Search for the cell housing the specified text and yield its [x, y] center coordinate. 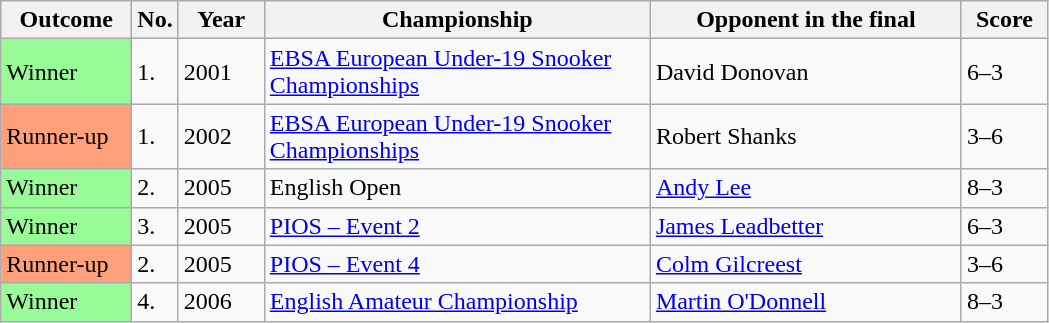
2002 [221, 136]
PIOS – Event 2 [457, 226]
Score [1004, 20]
Outcome [66, 20]
English Open [457, 188]
English Amateur Championship [457, 302]
Championship [457, 20]
Andy Lee [806, 188]
Opponent in the final [806, 20]
No. [155, 20]
Martin O'Donnell [806, 302]
Robert Shanks [806, 136]
3. [155, 226]
2006 [221, 302]
Colm Gilcreest [806, 264]
PIOS – Event 4 [457, 264]
4. [155, 302]
David Donovan [806, 72]
2001 [221, 72]
James Leadbetter [806, 226]
Year [221, 20]
